Identify which cell holds the provided text, then report its (X, Y) central coordinate. 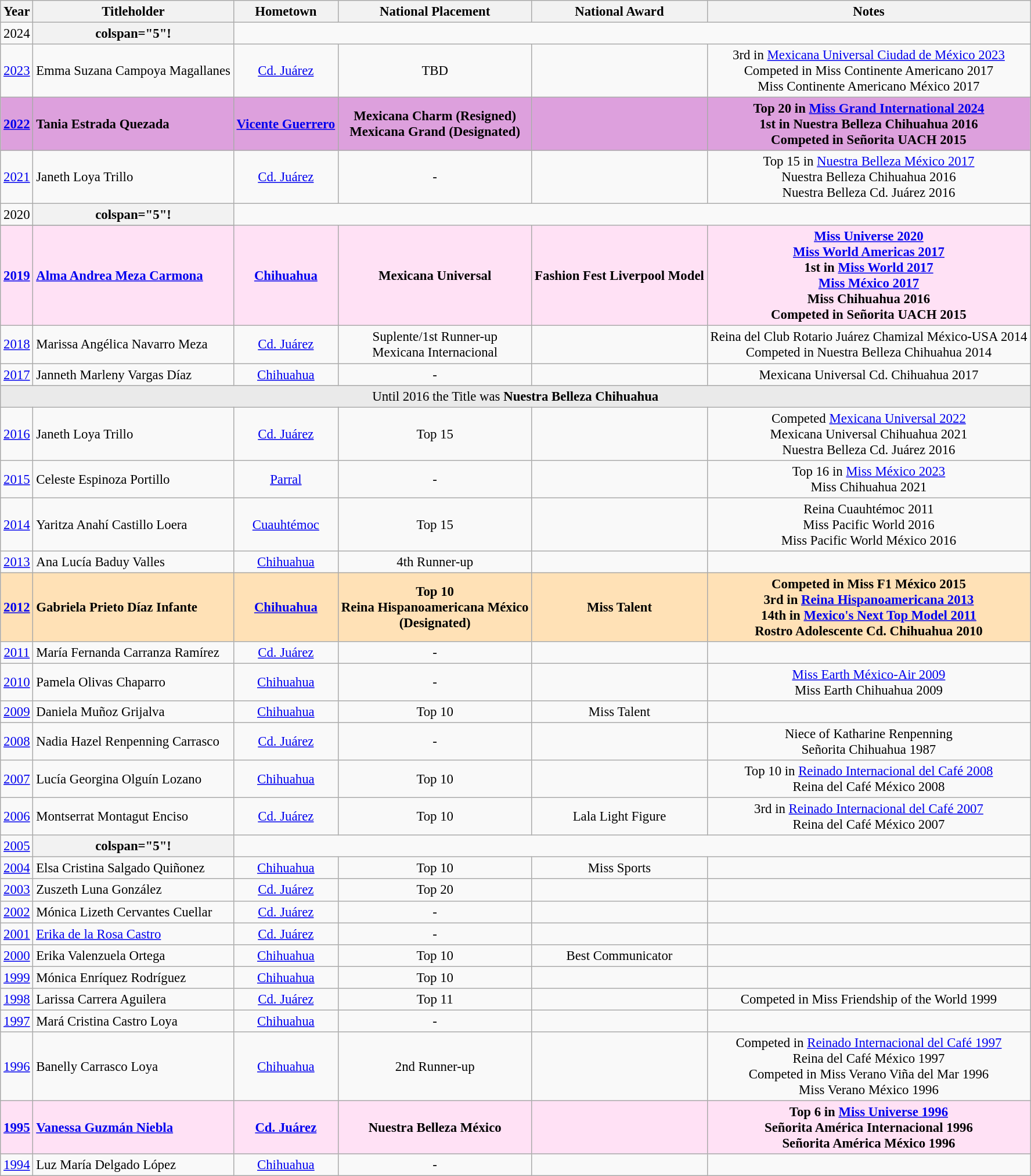
Competed in Miss F1 México 20153rd in Reina Hispanoamericana 201314th in Mexico's Next Top Model 2011Rostro Adolescente Cd. Chihuahua 2010 (868, 607)
Mexicana Universal (435, 275)
Lucía Georgina Olguín Lozano (134, 779)
Vanessa Guzmán Niebla (134, 1127)
Erika de la Rosa Castro (134, 934)
2018 (17, 345)
2002 (17, 912)
1997 (17, 1021)
Parral (286, 479)
1995 (17, 1127)
2019 (17, 275)
Montserrat Montagut Enciso (134, 817)
2020 (17, 215)
Competed Mexicana Universal 2022Mexicana Universal Chihuahua 2021Nuestra Belleza Cd. Juárez 2016 (868, 434)
Gabriela Prieto Díaz Infante (134, 607)
Miss Earth México-Air 2009Miss Earth Chihuahua 2009 (868, 682)
2005 (17, 846)
Lala Light Figure (619, 817)
Until 2016 the Title was Nuestra Belleza Chihuahua (515, 396)
Niece of Katharine RenpenningSeñorita Chihuahua 1987 (868, 742)
Top 6 in Miss Universe 1996Señorita América Internacional 1996Señorita América México 1996 (868, 1127)
Competed in Reinado Internacional del Café 1997Reina del Café México 1997Competed in Miss Verano Viña del Mar 1996Miss Verano México 1996 (868, 1066)
Daniela Muñoz Grijalva (134, 712)
Mexicana Charm (Resigned)Mexicana Grand (Designated) (435, 124)
2008 (17, 742)
2007 (17, 779)
Celeste Espinoza Portillo (134, 479)
2nd Runner-up (435, 1066)
Nadia Hazel Renpenning Carrasco (134, 742)
Top 16 in Miss México 2023Miss Chihuahua 2021 (868, 479)
2001 (17, 934)
3rd in Mexicana Universal Ciudad de México 2023Competed in Miss Continente Americano 2017Miss Continente Americano México 2017 (868, 71)
Nuestra Belleza México (435, 1127)
Miss Universe 2020Miss World Americas 20171st in Miss World 2017Miss México 2017Miss Chihuahua 2016Competed in Señorita UACH 2015 (868, 275)
Banelly Carrasco Loya (134, 1066)
2014 (17, 524)
Mónica Enríquez Rodríguez (134, 977)
2010 (17, 682)
Mónica Lizeth Cervantes Cuellar (134, 912)
Janneth Marleny Vargas Díaz (134, 375)
National Placement (435, 12)
2022 (17, 124)
Tania Estrada Quezada (134, 124)
Mará Cristina Castro Loya (134, 1021)
Marissa Angélica Navarro Meza (134, 345)
Erika Valenzuela Ortega (134, 955)
Year (17, 12)
1998 (17, 999)
2006 (17, 817)
Vicente Guerrero (286, 124)
Top 15 in Nuestra Belleza México 2017Nuestra Belleza Chihuahua 2016Nuestra Belleza Cd. Juárez 2016 (868, 177)
2017 (17, 375)
Elsa Cristina Salgado Quiñonez (134, 868)
3rd in Reinado Internacional del Café 2007Reina del Café México 2007 (868, 817)
Yaritza Anahí Castillo Loera (134, 524)
Ana Lucía Baduy Valles (134, 562)
2009 (17, 712)
Competed in Miss Friendship of the World 1999 (868, 999)
1999 (17, 977)
1996 (17, 1066)
Hometown (286, 12)
Notes (868, 12)
TBD (435, 71)
2024 (17, 34)
2003 (17, 890)
2012 (17, 607)
Larissa Carrera Aguilera (134, 999)
Emma Suzana Campoya Magallanes (134, 71)
4th Runner-up (435, 562)
Top 11 (435, 999)
Suplente/1st Runner-upMexicana Internacional (435, 345)
2015 (17, 479)
Best Communicator (619, 955)
Reina del Club Rotario Juárez Chamizal México-USA 2014Competed in Nuestra Belleza Chihuahua 2014 (868, 345)
Reina Cuauhtémoc 2011Miss Pacific World 2016Miss Pacific World México 2016 (868, 524)
Pamela Olivas Chaparro (134, 682)
2004 (17, 868)
Miss Sports (619, 868)
2023 (17, 71)
Fashion Fest Liverpool Model (619, 275)
Alma Andrea Meza Carmona (134, 275)
2021 (17, 177)
1994 (17, 1165)
Top 10Reina Hispanoamericana México(Designated) (435, 607)
Top 20 (435, 890)
Cuauhtémoc (286, 524)
National Award (619, 12)
Zuszeth Luna González (134, 890)
Top 20 in Miss Grand International 20241st in Nuestra Belleza Chihuahua 2016Competed in Señorita UACH 2015 (868, 124)
Titleholder (134, 12)
2000 (17, 955)
Top 10 in Reinado Internacional del Café 2008Reina del Café México 2008 (868, 779)
Luz María Delgado López (134, 1165)
2011 (17, 653)
María Fernanda Carranza Ramírez (134, 653)
2013 (17, 562)
2016 (17, 434)
Mexicana Universal Cd. Chihuahua 2017 (868, 375)
